Return (x, y) of the center of cell containing provided text 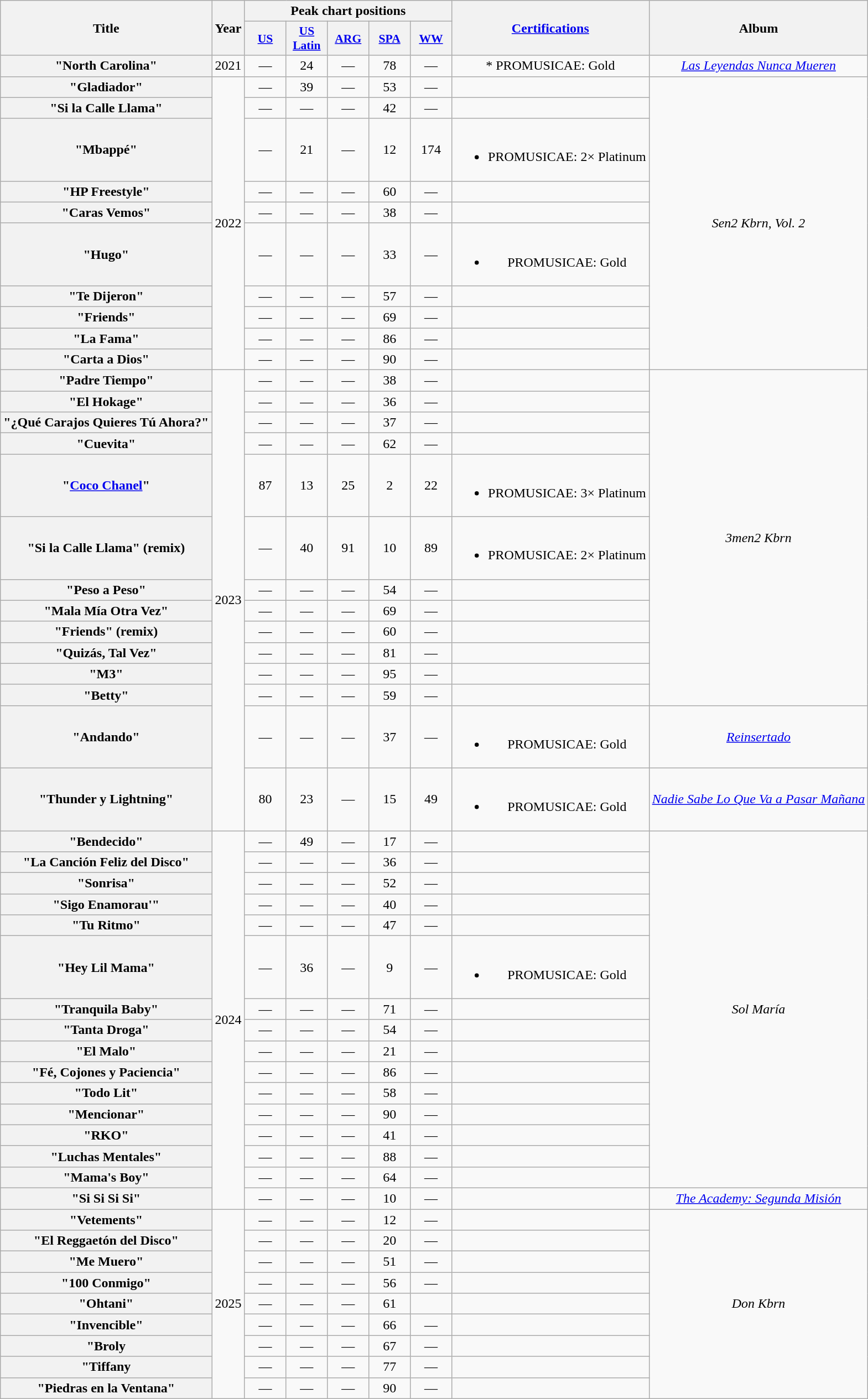
59 (389, 695)
22 (432, 486)
The Academy: Segunda Misión (758, 1198)
"100 Conmigo" (106, 1283)
Peak chart positions (349, 11)
Certifications (551, 28)
Year (228, 28)
77 (389, 1367)
"North Carolina" (106, 66)
"Tu Ritmo" (106, 925)
2025 (228, 1304)
"Sigo Enamorau'" (106, 904)
SPA (389, 39)
Sol María (758, 1010)
"Betty" (106, 695)
"Mbappé" (106, 149)
"RKO" (106, 1135)
WW (432, 39)
"Si Si Si Si" (106, 1198)
"Hugo" (106, 254)
58 (389, 1093)
"Caras Vemos" (106, 212)
Reinsertado (758, 737)
"Friends" (106, 317)
41 (389, 1135)
2022 (228, 223)
"Thunder y Lightning" (106, 799)
2024 (228, 1020)
"Quizás, Tal Vez" (106, 653)
81 (389, 653)
Don Kbrn (758, 1304)
"Friends" (remix) (106, 632)
"Si la Calle Llama" (remix) (106, 548)
87 (266, 486)
17 (389, 841)
"Luchas Mentales" (106, 1156)
"Invencible" (106, 1325)
Album (758, 28)
"Cuevita" (106, 444)
USLatin (306, 39)
US (266, 39)
"Todo Lit" (106, 1093)
Las Leyendas Nunca Mueren (758, 66)
"Carta a Dios" (106, 360)
"Me Muero" (106, 1262)
"HP Freestyle" (106, 191)
62 (389, 444)
"¿Qué Carajos Quieres Tú Ahora?" (106, 423)
"Padre Tiempo" (106, 381)
"Tranquila Baby" (106, 1009)
"Fé, Cojones y Paciencia" (106, 1072)
Nadie Sabe Lo Que Va a Pasar Mañana (758, 799)
78 (389, 66)
33 (389, 254)
3men2 Kbrn (758, 538)
39 (306, 87)
56 (389, 1283)
88 (389, 1156)
95 (389, 674)
2 (389, 486)
"Vetements" (106, 1220)
24 (306, 66)
"Peso a Peso" (106, 590)
"Piedras en la Ventana" (106, 1388)
"La Canción Feliz del Disco" (106, 862)
"Andando" (106, 737)
20 (389, 1241)
53 (389, 87)
"Bendecido" (106, 841)
"El Malo" (106, 1051)
52 (389, 883)
2021 (228, 66)
47 (389, 925)
"El Hokage" (106, 402)
"Hey Lil Mama" (106, 967)
"Tanta Droga" (106, 1030)
89 (432, 548)
"Mala Mía Otra Vez" (106, 611)
"Broly (106, 1346)
15 (389, 799)
ARG (349, 39)
174 (432, 149)
66 (389, 1325)
PROMUSICAE: 3× Platinum (551, 486)
64 (389, 1177)
23 (306, 799)
51 (389, 1262)
71 (389, 1009)
61 (389, 1304)
"Gladiador" (106, 87)
9 (389, 967)
"Mencionar" (106, 1114)
"M3" (106, 674)
80 (266, 799)
25 (349, 486)
Sen2 Kbrn, Vol. 2 (758, 223)
42 (389, 108)
"Mama's Boy" (106, 1177)
"El Reggaetón del Disco" (106, 1241)
91 (349, 548)
"Sonrisa" (106, 883)
* PROMUSICAE: Gold (551, 66)
57 (389, 296)
"Si la Calle Llama" (106, 108)
"Te Dijeron" (106, 296)
"La Fama" (106, 338)
13 (306, 486)
"Tiffany (106, 1367)
Title (106, 28)
67 (389, 1346)
"Ohtani" (106, 1304)
"Coco Chanel" (106, 486)
2023 (228, 601)
